Extract the (X, Y) coordinate from the center of the cell holding the provided text.  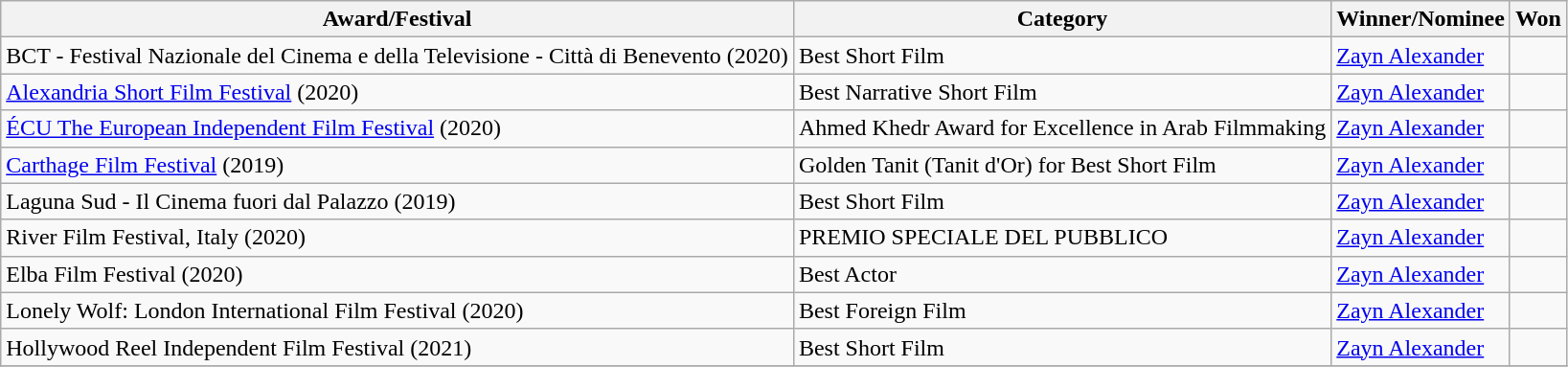
BCT - Festival Nazionale del Cinema e della Televisione - Città di Benevento (2020) (398, 56)
Award/Festival (398, 19)
PREMIO SPECIALE DEL PUBBLICO (1061, 238)
Hollywood Reel Independent Film Festival (2021) (398, 347)
Winner/Nominee (1421, 19)
Golden Tanit (Tanit d'Or) for Best Short Film (1061, 165)
Category (1061, 19)
River Film Festival, Italy (2020) (398, 238)
Laguna Sud - Il Cinema fuori dal Palazzo (2019) (398, 201)
Carthage Film Festival (2019) (398, 165)
ÉCU The European Independent Film Festival (2020) (398, 128)
Elba Film Festival (2020) (398, 274)
Best Narrative Short Film (1061, 92)
Alexandria Short Film Festival (2020) (398, 92)
Best Actor (1061, 274)
Lonely Wolf: London International Film Festival (2020) (398, 310)
Best Foreign Film (1061, 310)
Won (1538, 19)
Ahmed Khedr Award for Excellence in Arab Filmmaking (1061, 128)
